Output the [x, y] coordinate of the center of the cell containing the given text.  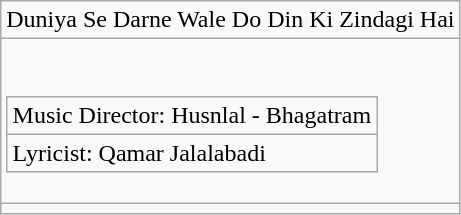
Lyricist: Qamar Jalalabadi [192, 153]
Duniya Se Darne Wale Do Din Ki Zindagi Hai [230, 20]
Music Director: Husnlal - Bhagatram Lyricist: Qamar Jalalabadi [230, 121]
Music Director: Husnlal - Bhagatram [192, 115]
